Output the (X, Y) coordinate of the center of the cell containing the given text.  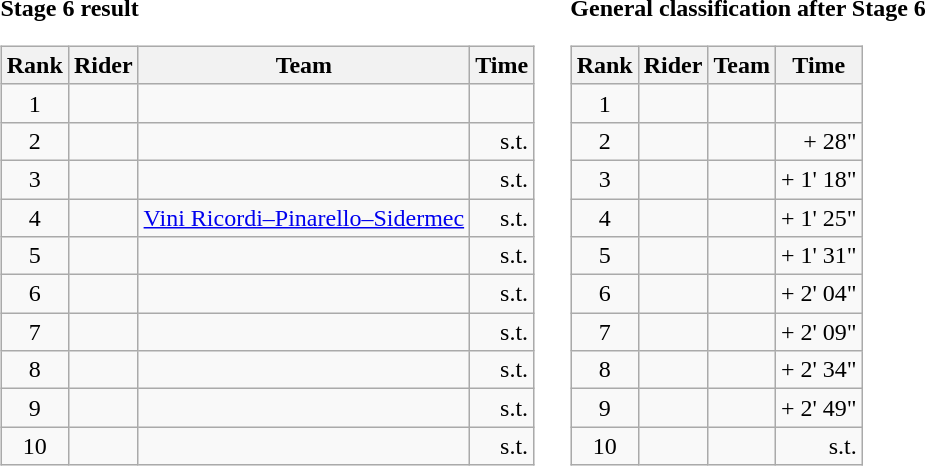
+ 2' 49" (818, 408)
Vini Ricordi–Pinarello–Sidermec (304, 217)
+ 1' 25" (818, 217)
+ 2' 34" (818, 370)
+ 1' 18" (818, 179)
+ 28" (818, 141)
+ 1' 31" (818, 256)
+ 2' 09" (818, 332)
+ 2' 04" (818, 294)
